Provide the [x, y] coordinate of the cell's center where the given text is located.  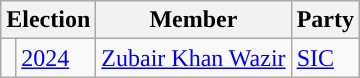
2024 [56, 58]
Zubair Khan Wazir [194, 58]
SIC [325, 58]
Member [194, 20]
Election [48, 20]
Party [325, 20]
